Pinpoint the cell where the given text exists, returning its [X, Y] midpoint coordinate. 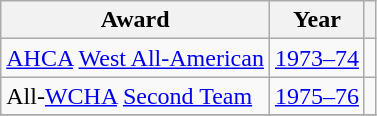
AHCA West All-American [136, 58]
All-WCHA Second Team [136, 96]
Award [136, 20]
1975–76 [316, 96]
Year [316, 20]
1973–74 [316, 58]
